Detect which cell encompasses the target text, then output its [X, Y] center coordinate. 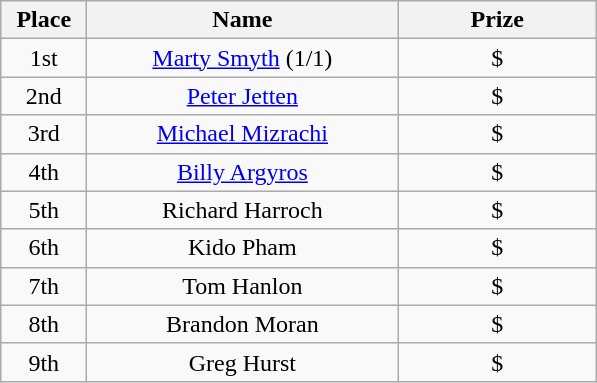
5th [44, 210]
6th [44, 248]
1st [44, 58]
Billy Argyros [242, 172]
Richard Harroch [242, 210]
Name [242, 20]
Michael Mizrachi [242, 134]
3rd [44, 134]
Peter Jetten [242, 96]
Brandon Moran [242, 324]
9th [44, 362]
Tom Hanlon [242, 286]
7th [44, 286]
4th [44, 172]
Place [44, 20]
8th [44, 324]
Kido Pham [242, 248]
Prize [498, 20]
Marty Smyth (1/1) [242, 58]
Greg Hurst [242, 362]
2nd [44, 96]
